Search for the cell housing the specified text and yield its [x, y] center coordinate. 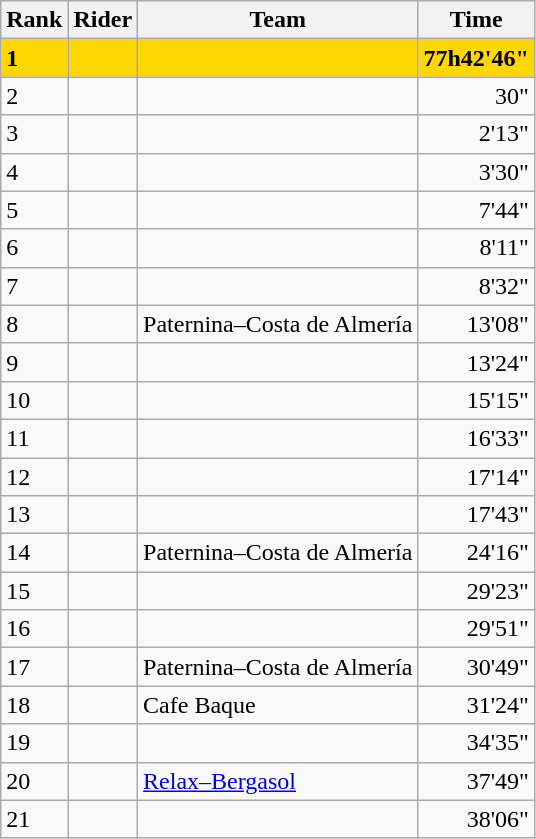
30'49" [476, 667]
Cafe Baque [278, 705]
19 [34, 743]
15'15" [476, 400]
37'49" [476, 781]
13 [34, 515]
6 [34, 248]
17'43" [476, 515]
16'33" [476, 438]
10 [34, 400]
1 [34, 58]
21 [34, 819]
Time [476, 20]
24'16" [476, 553]
20 [34, 781]
29'23" [476, 591]
8'11" [476, 248]
17'14" [476, 477]
30" [476, 96]
38'06" [476, 819]
2'13" [476, 134]
11 [34, 438]
17 [34, 667]
13'24" [476, 362]
Relax–Bergasol [278, 781]
8'32" [476, 286]
2 [34, 96]
12 [34, 477]
18 [34, 705]
77h42'46" [476, 58]
31'24" [476, 705]
13'08" [476, 324]
29'51" [476, 629]
Team [278, 20]
7 [34, 286]
3 [34, 134]
9 [34, 362]
16 [34, 629]
7'44" [476, 210]
34'35" [476, 743]
Rider [103, 20]
3'30" [476, 172]
4 [34, 172]
14 [34, 553]
15 [34, 591]
Rank [34, 20]
5 [34, 210]
8 [34, 324]
